Extract the [X, Y] coordinate from the center of the cell holding the provided text.  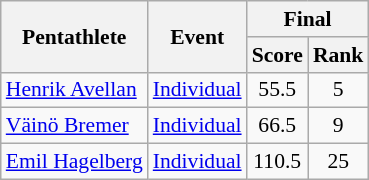
9 [338, 126]
Väinö Bremer [74, 126]
55.5 [278, 90]
Emil Hagelberg [74, 162]
Score [278, 55]
5 [338, 90]
25 [338, 162]
Final [308, 19]
Henrik Avellan [74, 90]
Pentathlete [74, 36]
66.5 [278, 126]
110.5 [278, 162]
Rank [338, 55]
Event [198, 36]
